Capture the cell that displays the provided text and extract its [x, y] central coordinate. 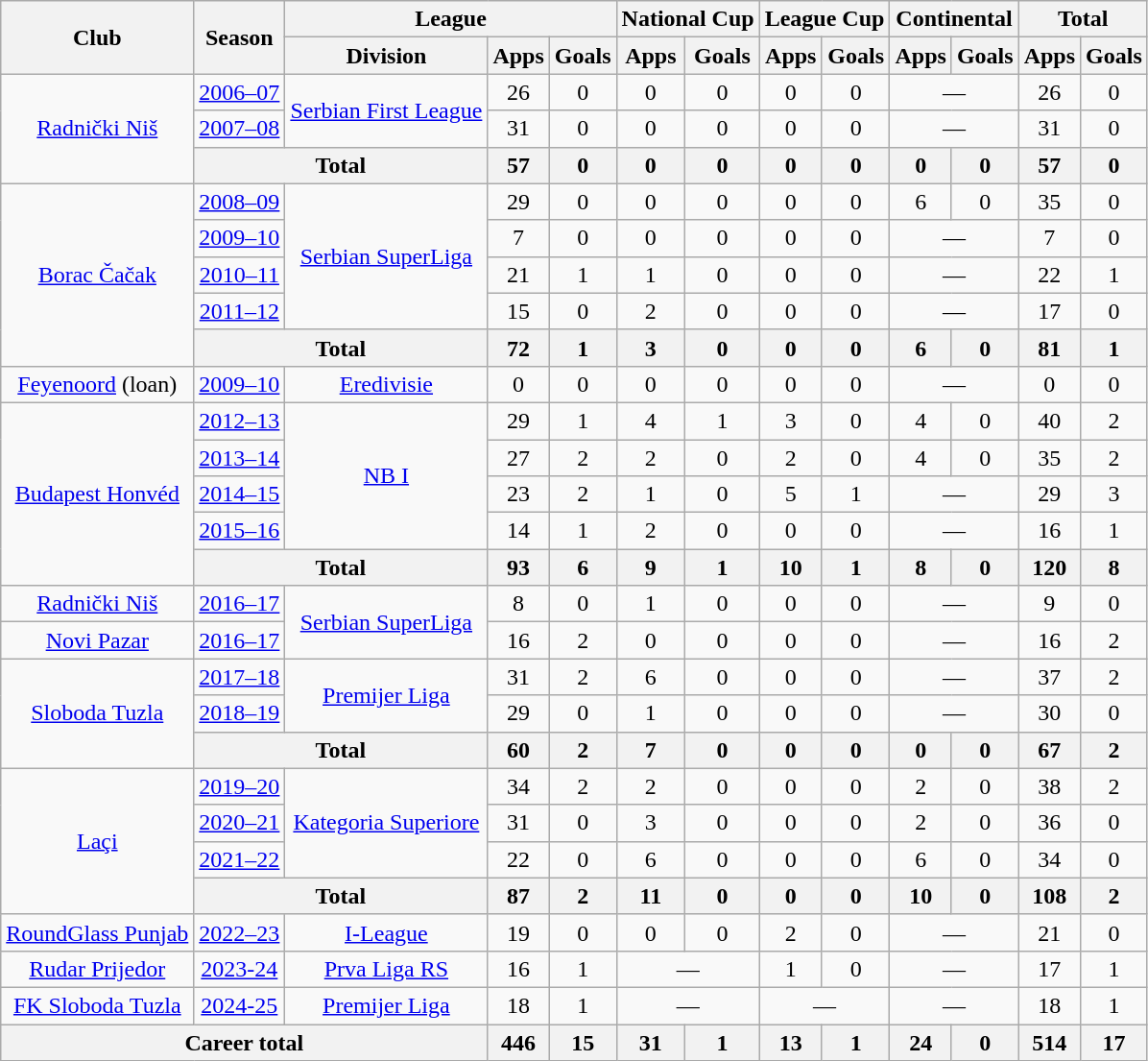
Eredivisie [386, 384]
40 [1049, 421]
Feyenoord (loan) [98, 384]
2014–15 [240, 494]
I-League [386, 932]
120 [1049, 567]
81 [1049, 348]
14 [518, 531]
Division [386, 56]
2006–07 [240, 92]
Laçi [98, 841]
446 [518, 1042]
2012–13 [240, 421]
2010–11 [240, 275]
13 [791, 1042]
5 [791, 494]
2020–21 [240, 823]
Borac Čačak [98, 275]
Kategoria Superiore [386, 823]
60 [518, 750]
Prva Liga RS [386, 969]
League Cup [825, 19]
2022–23 [240, 932]
36 [1049, 823]
Season [240, 37]
2007–08 [240, 129]
Rudar Prijedor [98, 969]
2017–18 [240, 677]
11 [651, 896]
2023-24 [240, 969]
2008–09 [240, 202]
FK Sloboda Tuzla [98, 1005]
30 [1049, 713]
19 [518, 932]
2024-25 [240, 1005]
2021–22 [240, 859]
League [451, 19]
2018–19 [240, 713]
108 [1049, 896]
RoundGlass Punjab [98, 932]
NB I [386, 475]
2019–20 [240, 786]
72 [518, 348]
87 [518, 896]
Budapest Honvéd [98, 494]
Career total [244, 1042]
27 [518, 458]
93 [518, 567]
Serbian First League [386, 110]
2015–16 [240, 531]
67 [1049, 750]
National Cup [687, 19]
2011–12 [240, 311]
24 [921, 1042]
514 [1049, 1042]
Club [98, 37]
38 [1049, 786]
Novi Pazar [98, 640]
2013–14 [240, 458]
Sloboda Tuzla [98, 713]
23 [518, 494]
37 [1049, 677]
Continental [954, 19]
